Extract the [x, y] coordinate from the center of the cell holding the provided text.  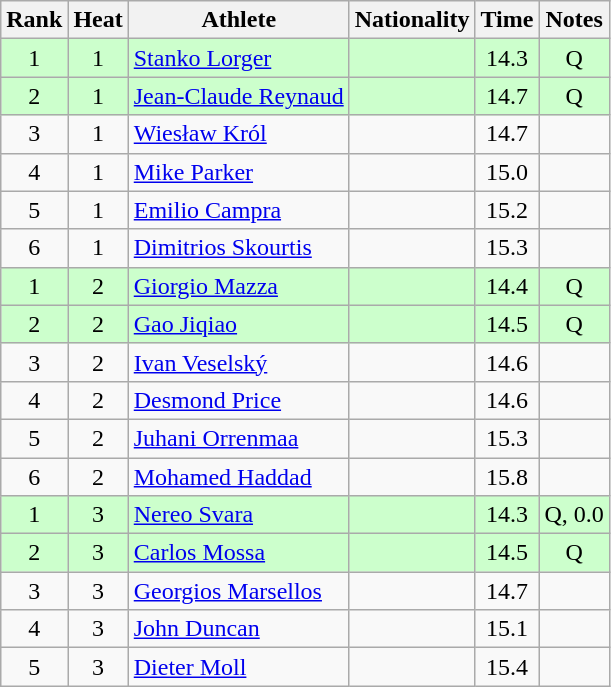
Nereo Svara [238, 515]
15.4 [507, 667]
Jean-Claude Reynaud [238, 96]
Q, 0.0 [574, 515]
Rank [34, 20]
Gao Jiqiao [238, 324]
15.1 [507, 629]
Heat [98, 20]
Juhani Orrenmaa [238, 438]
Georgios Marsellos [238, 591]
15.8 [507, 477]
15.0 [507, 172]
15.2 [507, 210]
Desmond Price [238, 400]
Emilio Campra [238, 210]
Carlos Mossa [238, 553]
Mike Parker [238, 172]
Notes [574, 20]
John Duncan [238, 629]
Ivan Veselský [238, 362]
Nationality [412, 20]
Stanko Lorger [238, 58]
Giorgio Mazza [238, 286]
Dimitrios Skourtis [238, 248]
Time [507, 20]
Wiesław Król [238, 134]
Mohamed Haddad [238, 477]
Dieter Moll [238, 667]
14.4 [507, 286]
Athlete [238, 20]
